Pinpoint the cell where the given text exists, returning its (X, Y) midpoint coordinate. 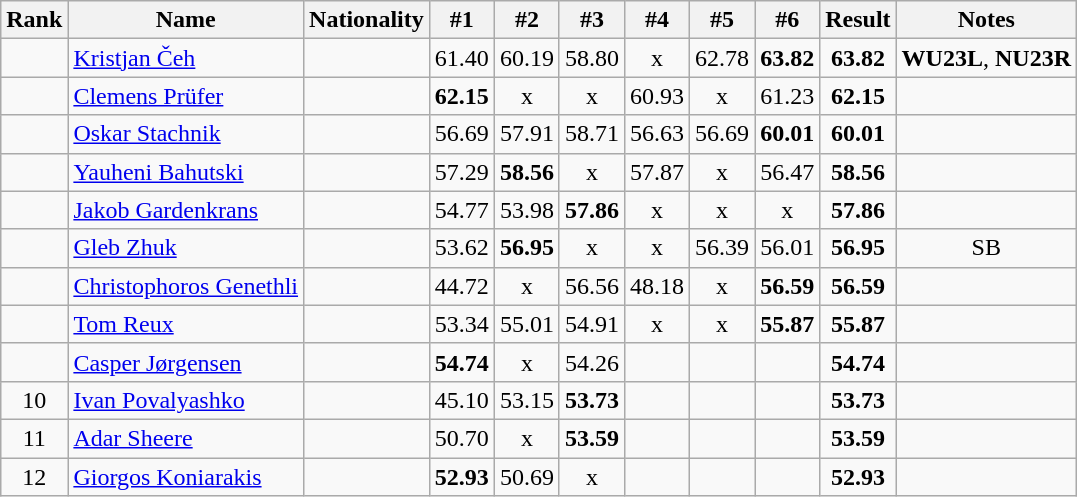
Nationality (367, 20)
58.71 (592, 134)
53.62 (462, 248)
Oskar Stachnik (186, 134)
50.69 (526, 477)
Kristjan Čeh (186, 58)
45.10 (462, 400)
#5 (722, 20)
#4 (656, 20)
53.15 (526, 400)
58.80 (592, 58)
Adar Sheere (186, 438)
60.93 (656, 96)
Clemens Prüfer (186, 96)
#1 (462, 20)
Jakob Gardenkrans (186, 210)
56.63 (656, 134)
Gleb Zhuk (186, 248)
11 (34, 438)
56.56 (592, 286)
Rank (34, 20)
Yauheni Bahutski (186, 172)
60.19 (526, 58)
#6 (788, 20)
53.98 (526, 210)
Casper Jørgensen (186, 362)
57.29 (462, 172)
61.23 (788, 96)
57.87 (656, 172)
56.47 (788, 172)
#2 (526, 20)
57.91 (526, 134)
Ivan Povalyashko (186, 400)
10 (34, 400)
56.01 (788, 248)
Name (186, 20)
SB (986, 248)
48.18 (656, 286)
12 (34, 477)
54.26 (592, 362)
61.40 (462, 58)
56.39 (722, 248)
44.72 (462, 286)
WU23L, NU23R (986, 58)
Giorgos Koniarakis (186, 477)
54.77 (462, 210)
#3 (592, 20)
Christophoros Genethli (186, 286)
55.01 (526, 324)
Tom Reux (186, 324)
62.78 (722, 58)
54.91 (592, 324)
53.34 (462, 324)
Notes (986, 20)
50.70 (462, 438)
Result (858, 20)
